Identify which cell holds the provided text, then report its (X, Y) central coordinate. 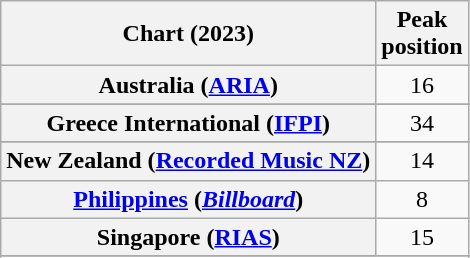
New Zealand (Recorded Music NZ) (188, 161)
Philippines (Billboard) (188, 199)
8 (422, 199)
Australia (ARIA) (188, 85)
16 (422, 85)
14 (422, 161)
Greece International (IFPI) (188, 123)
15 (422, 237)
Singapore (RIAS) (188, 237)
34 (422, 123)
Peakposition (422, 34)
Chart (2023) (188, 34)
